Extract the [x, y] coordinate from the center of the cell holding the provided text.  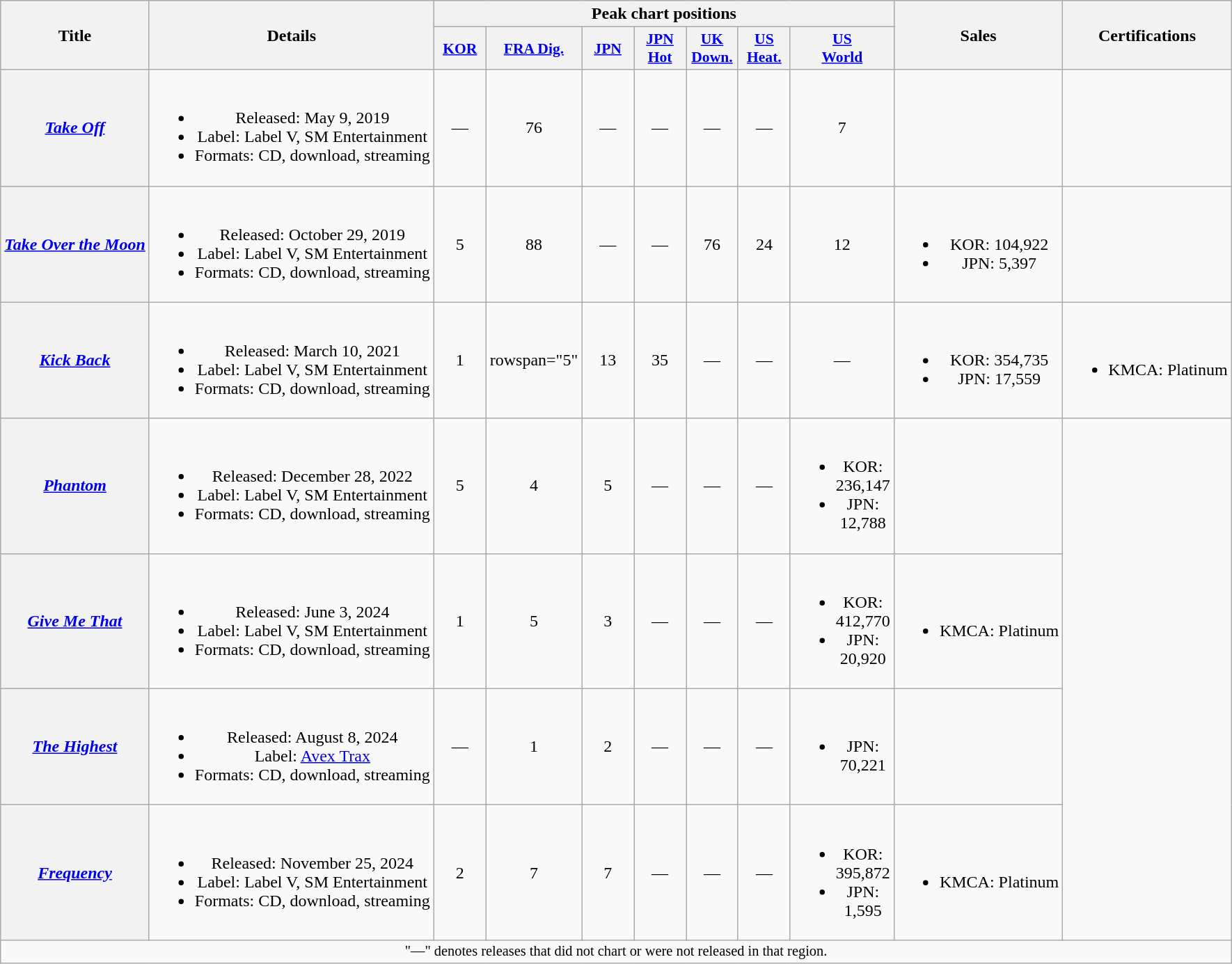
35 [660, 361]
JPN [608, 49]
Released: October 29, 2019 Label: Label V, SM EntertainmentFormats: CD, download, streaming [291, 244]
KOR: 412,770JPN: 20,920 [842, 621]
Released: December 28, 2022 Label: Label V, SM EntertainmentFormats: CD, download, streaming [291, 486]
KOR: 236,147JPN: 12,788 [842, 486]
4 [534, 486]
KOR [459, 49]
"—" denotes releases that did not chart or were not released in that region. [616, 951]
Give Me That [75, 621]
24 [764, 244]
JPN Hot [660, 49]
Peak chart positions [664, 14]
The Highest [75, 746]
KOR: 395,872JPN: 1,595 [842, 872]
Take Over the Moon [75, 244]
13 [608, 361]
FRA Dig. [534, 49]
Released: May 9, 2019 Label: Label V, SM EntertainmentFormats: CD, download, streaming [291, 128]
Released: November 25, 2024 Label: Label V, SM EntertainmentFormats: CD, download, streaming [291, 872]
88 [534, 244]
UK Down. [713, 49]
USWorld [842, 49]
Released: August 8, 2024 Label: Avex TraxFormats: CD, download, streaming [291, 746]
USHeat. [764, 49]
Title [75, 35]
KOR: 354,735JPN: 17,559 [978, 361]
KOR: 104,922JPN: 5,397 [978, 244]
Released: March 10, 2021 Label: Label V, SM EntertainmentFormats: CD, download, streaming [291, 361]
rowspan="5" [534, 361]
12 [842, 244]
Frequency [75, 872]
Phantom [75, 486]
Certifications [1147, 35]
JPN: 70,221 [842, 746]
Details [291, 35]
Released: June 3, 2024 Label: Label V, SM EntertainmentFormats: CD, download, streaming [291, 621]
Kick Back [75, 361]
Sales [978, 35]
Take Off [75, 128]
3 [608, 621]
